Extract the (X, Y) coordinate from the center of the cell holding the provided text.  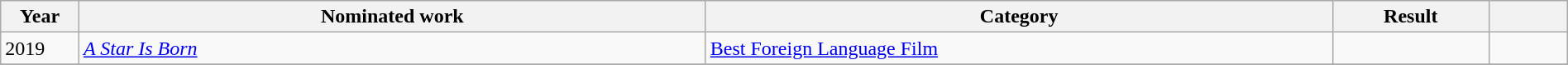
Year (40, 17)
Result (1411, 17)
Category (1019, 17)
Nominated work (392, 17)
Best Foreign Language Film (1019, 48)
2019 (40, 48)
A Star Is Born (392, 48)
